Find where the given text appears and provide that cell's center as (x, y) coordinate. 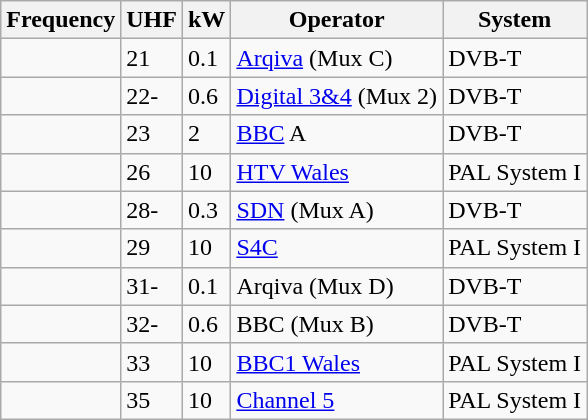
BBC A (337, 134)
Digital 3&4 (Mux 2) (337, 96)
26 (152, 172)
2 (206, 134)
21 (152, 58)
22- (152, 96)
32- (152, 324)
Arqiva (Mux D) (337, 286)
23 (152, 134)
kW (206, 20)
31- (152, 286)
35 (152, 400)
SDN (Mux A) (337, 210)
Channel 5 (337, 400)
Frequency (61, 20)
29 (152, 248)
UHF (152, 20)
28- (152, 210)
System (515, 20)
33 (152, 362)
Arqiva (Mux C) (337, 58)
BBC1 Wales (337, 362)
0.3 (206, 210)
Operator (337, 20)
BBC (Mux B) (337, 324)
S4C (337, 248)
HTV Wales (337, 172)
